Output the [X, Y] coordinate of the center of the cell containing the given text.  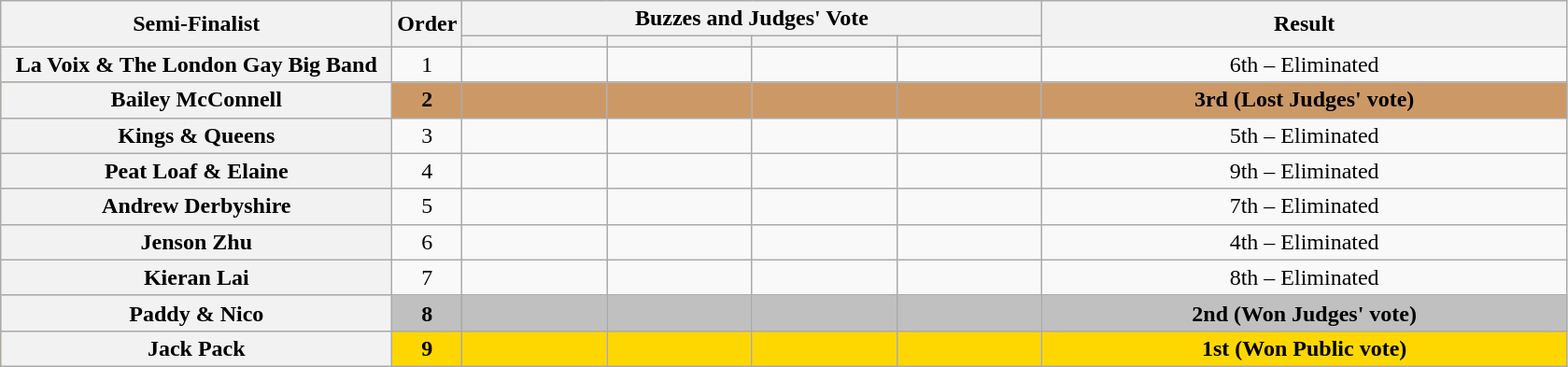
6 [428, 242]
Andrew Derbyshire [196, 206]
7th – Eliminated [1304, 206]
Order [428, 24]
1 [428, 64]
2 [428, 100]
Kieran Lai [196, 277]
La Voix & The London Gay Big Band [196, 64]
Bailey McConnell [196, 100]
Paddy & Nico [196, 313]
8th – Eliminated [1304, 277]
Result [1304, 24]
7 [428, 277]
Semi-Finalist [196, 24]
1st (Won Public vote) [1304, 348]
8 [428, 313]
6th – Eliminated [1304, 64]
Jack Pack [196, 348]
2nd (Won Judges' vote) [1304, 313]
3 [428, 135]
3rd (Lost Judges' vote) [1304, 100]
5 [428, 206]
9th – Eliminated [1304, 171]
Peat Loaf & Elaine [196, 171]
9 [428, 348]
Kings & Queens [196, 135]
4 [428, 171]
4th – Eliminated [1304, 242]
Jenson Zhu [196, 242]
Buzzes and Judges' Vote [752, 19]
5th – Eliminated [1304, 135]
